Return the (X, Y) coordinate for the center point of the cell that contains the specified text.  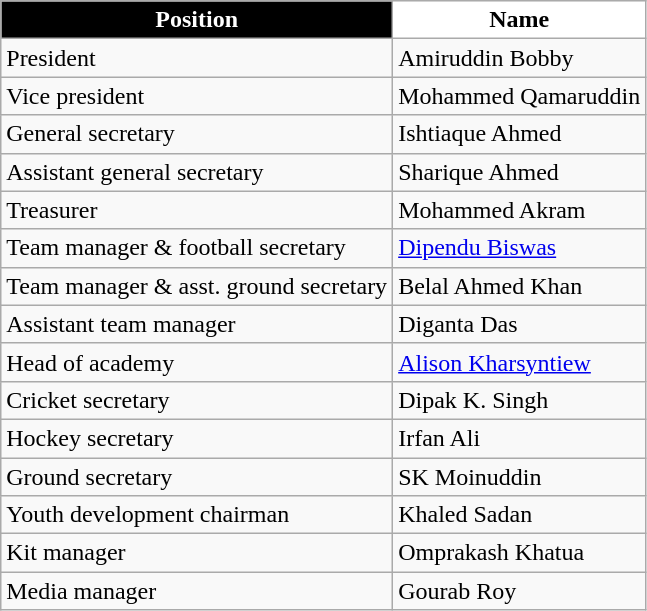
Ishtiaque Ahmed (520, 134)
Khaled Sadan (520, 515)
Vice president (197, 96)
Name (520, 20)
Mohammed Akram (520, 210)
President (197, 58)
General secretary (197, 134)
Team manager & football secretary (197, 248)
Media manager (197, 591)
Dipak K. Singh (520, 400)
Dipendu Biswas (520, 248)
Youth development chairman (197, 515)
Kit manager (197, 553)
Amiruddin Bobby (520, 58)
Position (197, 20)
Diganta Das (520, 324)
Omprakash Khatua (520, 553)
Team manager & asst. ground secretary (197, 286)
SK Moinuddin (520, 477)
Cricket secretary (197, 400)
Alison Kharsyntiew (520, 362)
Sharique Ahmed (520, 172)
Assistant team manager (197, 324)
Belal Ahmed Khan (520, 286)
Assistant general secretary (197, 172)
Ground secretary (197, 477)
Head of academy (197, 362)
Mohammed Qamaruddin (520, 96)
Treasurer (197, 210)
Gourab Roy (520, 591)
Irfan Ali (520, 438)
Hockey secretary (197, 438)
